Search for the cell housing the specified text and yield its [x, y] center coordinate. 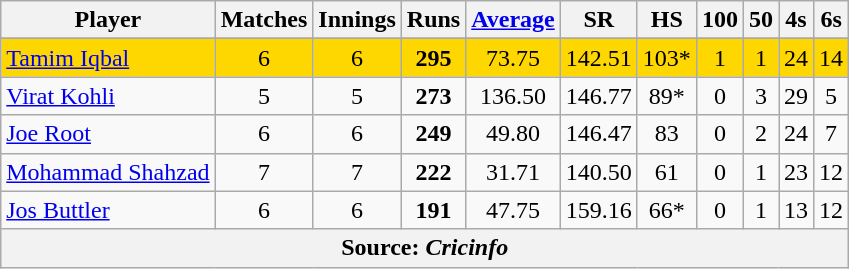
Matches [264, 20]
29 [796, 96]
23 [796, 172]
103* [666, 58]
146.77 [598, 96]
142.51 [598, 58]
83 [666, 134]
136.50 [514, 96]
89* [666, 96]
100 [720, 20]
66* [666, 210]
Tamim Iqbal [108, 58]
295 [433, 58]
47.75 [514, 210]
146.47 [598, 134]
Joe Root [108, 134]
Average [514, 20]
73.75 [514, 58]
Jos Buttler [108, 210]
61 [666, 172]
HS [666, 20]
14 [832, 58]
Virat Kohli [108, 96]
191 [433, 210]
50 [760, 20]
6s [832, 20]
SR [598, 20]
273 [433, 96]
Source: Cricinfo [425, 248]
3 [760, 96]
Runs [433, 20]
13 [796, 210]
249 [433, 134]
4s [796, 20]
159.16 [598, 210]
140.50 [598, 172]
222 [433, 172]
Innings [357, 20]
Mohammad Shahzad [108, 172]
Player [108, 20]
49.80 [514, 134]
2 [760, 134]
31.71 [514, 172]
